Output the [x, y] coordinate of the center of the cell containing the given text.  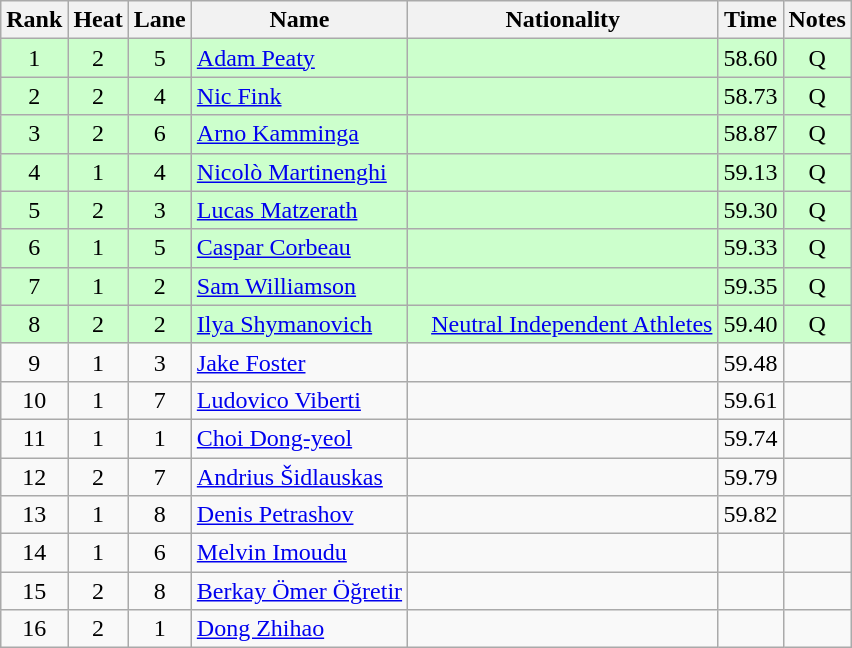
59.33 [750, 248]
Neutral Independent Athletes [563, 324]
Caspar Corbeau [299, 248]
58.60 [750, 58]
59.13 [750, 172]
Nicolò Martinenghi [299, 172]
58.73 [750, 96]
Jake Foster [299, 362]
Denis Petrashov [299, 515]
Arno Kamminga [299, 134]
59.61 [750, 400]
59.40 [750, 324]
59.30 [750, 210]
59.82 [750, 515]
9 [34, 362]
Ilya Shymanovich [299, 324]
Sam Williamson [299, 286]
Adam Peaty [299, 58]
12 [34, 477]
14 [34, 553]
Lane [160, 20]
Dong Zhihao [299, 629]
Choi Dong-yeol [299, 438]
Ludovico Viberti [299, 400]
13 [34, 515]
Rank [34, 20]
Notes [817, 20]
15 [34, 591]
16 [34, 629]
Nationality [563, 20]
Lucas Matzerath [299, 210]
Melvin Imoudu [299, 553]
10 [34, 400]
11 [34, 438]
Nic Fink [299, 96]
Berkay Ömer Öğretir [299, 591]
Time [750, 20]
Name [299, 20]
59.79 [750, 477]
59.48 [750, 362]
Heat [98, 20]
59.35 [750, 286]
59.74 [750, 438]
Andrius Šidlauskas [299, 477]
58.87 [750, 134]
